Detect which cell encompasses the target text, then output its (X, Y) center coordinate. 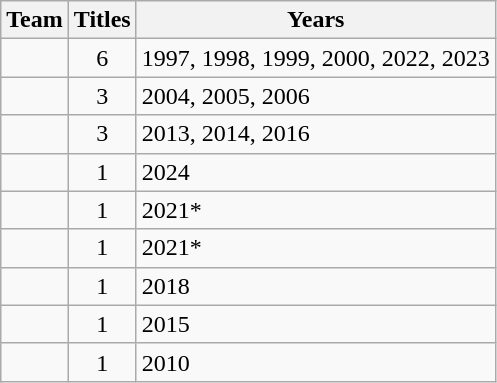
2010 (316, 362)
6 (102, 58)
Years (316, 20)
1997, 1998, 1999, 2000, 2022, 2023 (316, 58)
2024 (316, 172)
2018 (316, 286)
2015 (316, 324)
Titles (102, 20)
Team (35, 20)
2013, 2014, 2016 (316, 134)
2004, 2005, 2006 (316, 96)
